Identify which cell holds the provided text, then report its (x, y) central coordinate. 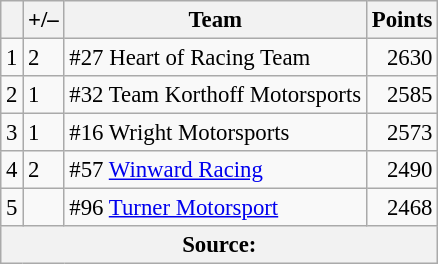
Points (402, 20)
2630 (402, 58)
#16 Wright Motorsports (215, 133)
2585 (402, 95)
#32 Team Korthoff Motorsports (215, 95)
2573 (402, 133)
+/– (44, 20)
Source: (220, 245)
5 (12, 208)
2468 (402, 208)
2490 (402, 170)
4 (12, 170)
3 (12, 133)
#27 Heart of Racing Team (215, 58)
#57 Winward Racing (215, 170)
Team (215, 20)
#96 Turner Motorsport (215, 208)
